Search for the cell housing the specified text and yield its [x, y] center coordinate. 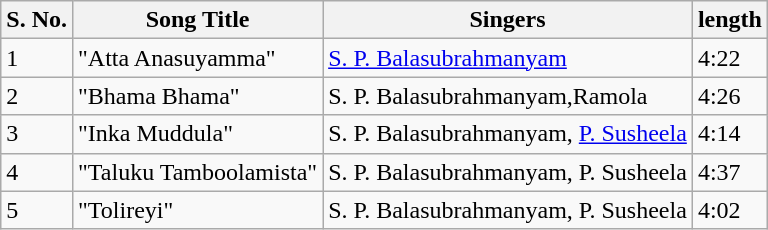
1 [37, 58]
5 [37, 210]
4:37 [730, 172]
"Atta Anasuyamma" [197, 58]
"Tolireyi" [197, 210]
length [730, 20]
4:22 [730, 58]
S. P. Balasubrahmanyam [508, 58]
Singers [508, 20]
4:26 [730, 96]
"Inka Muddula" [197, 134]
3 [37, 134]
"Taluku Tamboolamista" [197, 172]
S. No. [37, 20]
"Bhama Bhama" [197, 96]
2 [37, 96]
4 [37, 172]
Song Title [197, 20]
4:02 [730, 210]
S. P. Balasubrahmanyam,Ramola [508, 96]
4:14 [730, 134]
